For the text-containing cell, return its midpoint in [x, y] coordinate format. 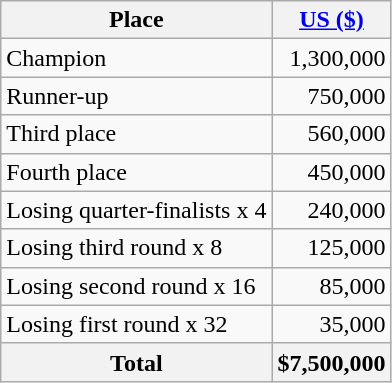
240,000 [332, 210]
450,000 [332, 172]
$7,500,000 [332, 362]
Third place [136, 134]
US ($) [332, 20]
560,000 [332, 134]
1,300,000 [332, 58]
Losing third round x 8 [136, 248]
Champion [136, 58]
125,000 [332, 248]
Fourth place [136, 172]
Total [136, 362]
35,000 [332, 324]
Place [136, 20]
750,000 [332, 96]
Losing first round x 32 [136, 324]
85,000 [332, 286]
Losing second round x 16 [136, 286]
Runner-up [136, 96]
Losing quarter-finalists x 4 [136, 210]
